Search for the cell housing the specified text and yield its (X, Y) center coordinate. 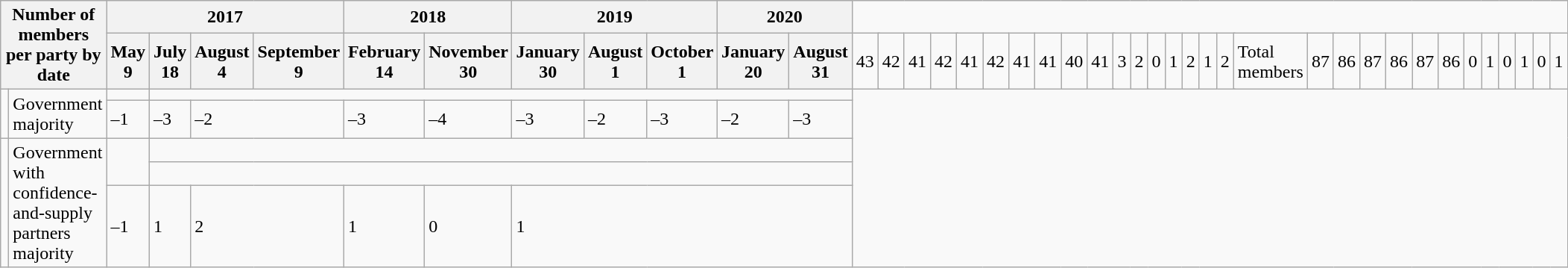
September 9 (298, 61)
August 4 (222, 61)
–4 (468, 119)
2017 (225, 17)
October 1 (683, 61)
Government with confidence-and-supply partners majority (58, 203)
40 (1075, 61)
November 30 (468, 61)
2018 (428, 17)
February 14 (384, 61)
August 1 (615, 61)
Government majority (58, 113)
January 30 (548, 61)
January 20 (753, 61)
2019 (614, 17)
3 (1122, 61)
Number of members per party by date (54, 45)
2020 (784, 17)
Total members (1270, 61)
May 9 (128, 61)
43 (864, 61)
August 31 (821, 61)
July 18 (170, 61)
